Output the (x, y) coordinate of the center of the cell containing the given text.  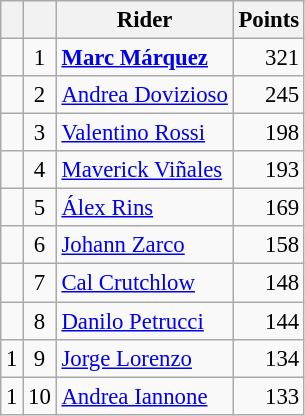
7 (40, 283)
9 (40, 358)
Marc Márquez (144, 58)
Johann Zarco (144, 245)
6 (40, 245)
2 (40, 95)
193 (268, 170)
198 (268, 133)
321 (268, 58)
Cal Crutchlow (144, 283)
158 (268, 245)
Danilo Petrucci (144, 321)
144 (268, 321)
8 (40, 321)
Álex Rins (144, 208)
245 (268, 95)
Andrea Dovizioso (144, 95)
4 (40, 170)
169 (268, 208)
Jorge Lorenzo (144, 358)
Points (268, 20)
Valentino Rossi (144, 133)
133 (268, 396)
10 (40, 396)
Maverick Viñales (144, 170)
3 (40, 133)
5 (40, 208)
148 (268, 283)
Rider (144, 20)
Andrea Iannone (144, 396)
134 (268, 358)
